Identify which cell holds the provided text, then report its [x, y] central coordinate. 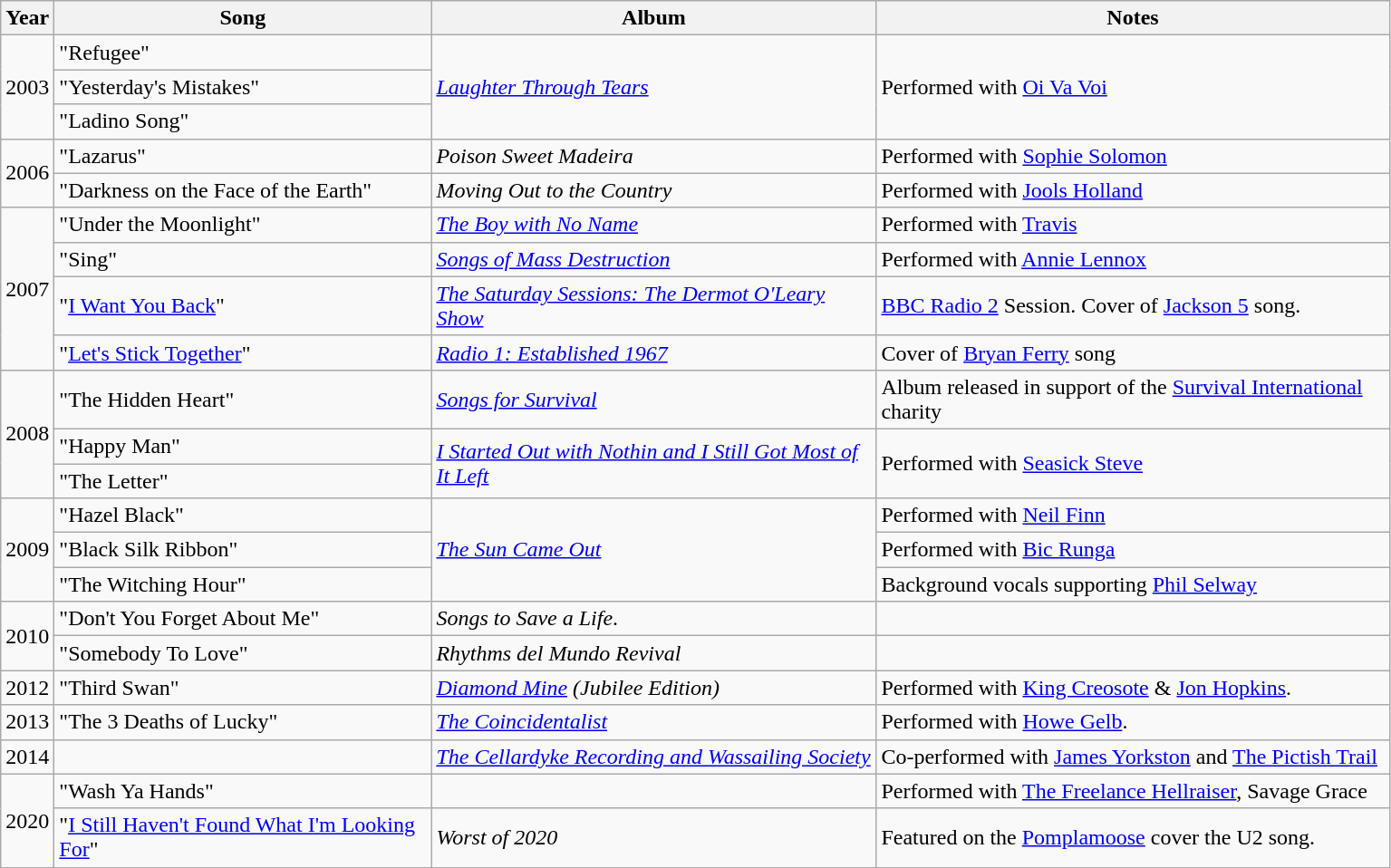
"Sing" [243, 259]
2012 [27, 688]
Year [27, 18]
Album released in support of the Survival International charity [1133, 399]
"I Want You Back" [243, 306]
Songs for Survival [654, 399]
Worst of 2020 [654, 837]
Radio 1: Established 1967 [654, 352]
Laughter Through Tears [654, 87]
"The Witching Hour" [243, 584]
"Under the Moonlight" [243, 225]
"Somebody To Love" [243, 653]
2010 [27, 636]
Diamond Mine (Jubilee Edition) [654, 688]
"Refugee" [243, 53]
2013 [27, 722]
Songs of Mass Destruction [654, 259]
"I Still Haven't Found What I'm Looking For" [243, 837]
The Coincidentalist [654, 722]
Performed with The Freelance Hellraiser, Savage Grace [1133, 791]
2006 [27, 173]
Album [654, 18]
"Let's Stick Together" [243, 352]
Performed with Sophie Solomon [1133, 156]
"Ladino Song" [243, 121]
Co-performed with James Yorkston and The Pictish Trail [1133, 757]
Performed with King Creosote & Jon Hopkins. [1133, 688]
"The Hidden Heart" [243, 399]
Performed with Bic Runga [1133, 550]
The Sun Came Out [654, 550]
Background vocals supporting Phil Selway [1133, 584]
Song [243, 18]
Performed with Travis [1133, 225]
"Darkness on the Face of the Earth" [243, 190]
"Wash Ya Hands" [243, 791]
Poison Sweet Madeira [654, 156]
The Saturday Sessions: The Dermot O'Leary Show [654, 306]
"The Letter" [243, 481]
"Don't You Forget About Me" [243, 619]
2020 [27, 821]
"Lazarus" [243, 156]
Performed with Jools Holland [1133, 190]
Songs to Save a Life. [654, 619]
2014 [27, 757]
Performed with Oi Va Voi [1133, 87]
"Happy Man" [243, 446]
2007 [27, 288]
Moving Out to the Country [654, 190]
2003 [27, 87]
I Started Out with Nothin and I Still Got Most of It Left [654, 463]
2008 [27, 433]
The Cellardyke Recording and Wassailing Society [654, 757]
Notes [1133, 18]
Performed with Howe Gelb. [1133, 722]
BBC Radio 2 Session. Cover of Jackson 5 song. [1133, 306]
"Yesterday's Mistakes" [243, 87]
"Black Silk Ribbon" [243, 550]
Performed with Seasick Steve [1133, 463]
Cover of Bryan Ferry song [1133, 352]
"The 3 Deaths of Lucky" [243, 722]
Performed with Annie Lennox [1133, 259]
2009 [27, 550]
"Third Swan" [243, 688]
The Boy with No Name [654, 225]
Featured on the Pomplamoose cover the U2 song. [1133, 837]
"Hazel Black" [243, 516]
Rhythms del Mundo Revival [654, 653]
Performed with Neil Finn [1133, 516]
